Detect which cell encompasses the target text, then output its [x, y] center coordinate. 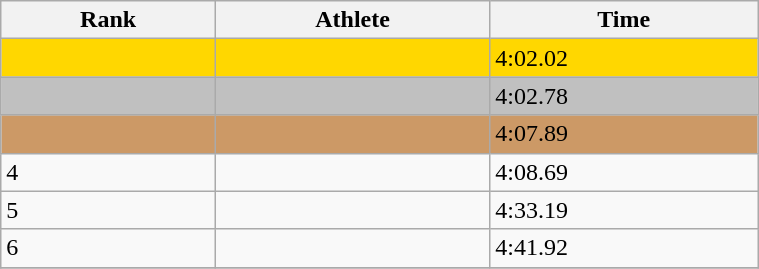
4:08.69 [624, 172]
4:07.89 [624, 134]
4:02.02 [624, 58]
Athlete [352, 20]
4:41.92 [624, 248]
4:02.78 [624, 96]
6 [108, 248]
5 [108, 210]
4:33.19 [624, 210]
4 [108, 172]
Rank [108, 20]
Time [624, 20]
